Locate the cell with the specified text and output its (X, Y) center coordinate. 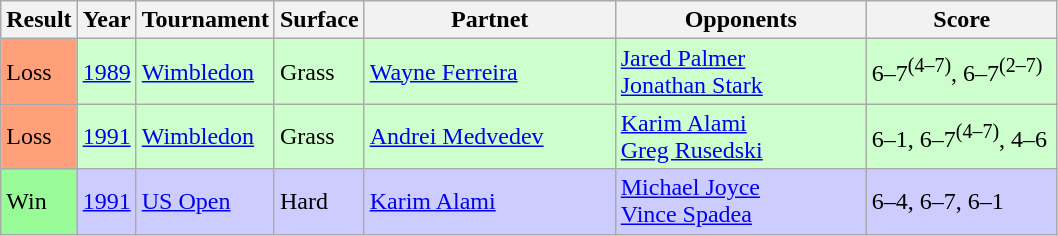
Hard (319, 202)
US Open (205, 202)
Michael Joyce Vince Spadea (740, 202)
Result (39, 20)
Year (106, 20)
Wayne Ferreira (490, 72)
Karim Alami Greg Rusedski (740, 136)
Tournament (205, 20)
Opponents (740, 20)
6–4, 6–7, 6–1 (962, 202)
Surface (319, 20)
Jared Palmer Jonathan Stark (740, 72)
Win (39, 202)
6–1, 6–7(4–7), 4–6 (962, 136)
6–7(4–7), 6–7(2–7) (962, 72)
1989 (106, 72)
Score (962, 20)
Andrei Medvedev (490, 136)
Partnet (490, 20)
Karim Alami (490, 202)
